Extract the (X, Y) coordinate from the center of the cell holding the provided text.  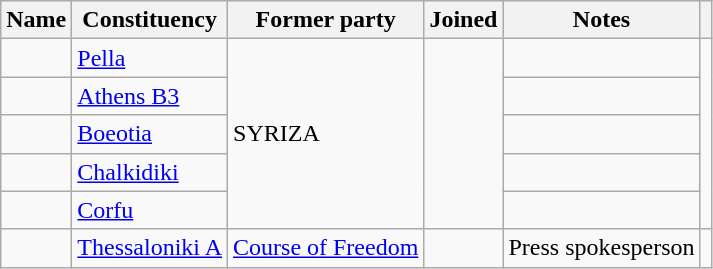
Course of Freedom (326, 248)
Chalkidiki (150, 172)
Pella (150, 58)
Former party (326, 20)
Notes (602, 20)
Joined (464, 20)
Press spokesperson (602, 248)
Athens B3 (150, 96)
SYRIZA (326, 134)
Boeotia (150, 134)
Thessaloniki A (150, 248)
Corfu (150, 210)
Constituency (150, 20)
Name (36, 20)
